Return (x, y) of the center of cell containing provided text 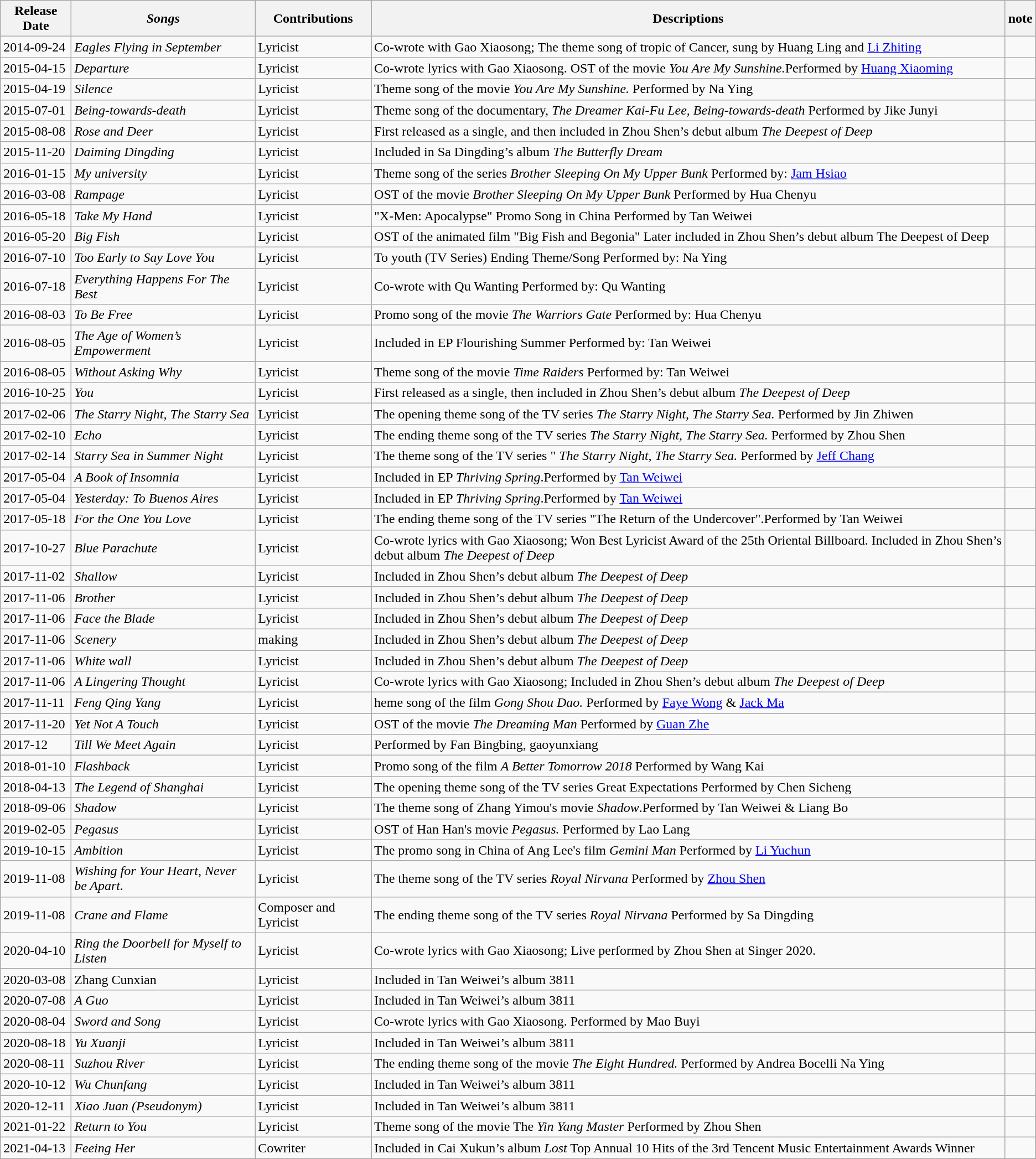
Composer and Lyricist (313, 914)
Return to You (163, 1127)
2020-12-11 (36, 1106)
The theme song of the TV series Royal Nirvana Performed by Zhou Shen (688, 879)
2014-09-24 (36, 47)
Everything Happens For The Best (163, 286)
Feeing Her (163, 1148)
The ending theme song of the TV series "The Return of the Undercover".Performed by Tan Weiwei (688, 519)
2016-10-25 (36, 393)
Performed by Fan Bingbing, gaoyunxiang (688, 745)
2017-02-10 (36, 435)
Eagles Flying in September (163, 47)
2015-07-01 (36, 110)
Promo song of the film A Better Tomorrow 2018 Performed by Wang Kai (688, 766)
Theme song of the documentary, The Dreamer Kai-Fu Lee, Being-towards-death Performed by Jike Junyi (688, 110)
Daiming Dingding (163, 152)
2017-12 (36, 745)
The promo song in China of Ang Lee's film Gemini Man Performed by Li Yuchun (688, 850)
Promo song of the movie The Warriors Gate Performed by: Hua Chenyu (688, 315)
The Starry Night, The Starry Sea (163, 414)
Big Fish (163, 236)
For the One You Love (163, 519)
2021-04-13 (36, 1148)
The theme song of the TV series " The Starry Night, The Starry Sea. Performed by Jeff Chang (688, 456)
2020-07-08 (36, 1000)
Flashback (163, 766)
A Book of Insomnia (163, 477)
Contributions (313, 19)
2020-03-08 (36, 979)
2016-07-18 (36, 286)
Wu Chunfang (163, 1085)
Silence (163, 89)
The ending theme song of the TV series Royal Nirvana Performed by Sa Dingding (688, 914)
2018-04-13 (36, 787)
The ending theme song of the TV series The Starry Night, The Starry Sea. Performed by Zhou Shen (688, 435)
2019-02-05 (36, 829)
2017-02-06 (36, 414)
Rampage (163, 194)
The Legend of Shanghai (163, 787)
Echo (163, 435)
The opening theme song of the TV series Great Expectations Performed by Chen Sicheng (688, 787)
Shadow (163, 808)
Zhang Cunxian (163, 979)
Brother (163, 597)
Yu Xuanji (163, 1042)
Pegasus (163, 829)
The opening theme song of the TV series The Starry Night, The Starry Sea. Performed by Jin Zhiwen (688, 414)
Included in Cai Xukun’s album Lost Top Annual 10 Hits of the 3rd Tencent Music Entertainment Awards Winner (688, 1148)
To Be Free (163, 315)
"X-Men: Apocalypse" Promo Song in China Performed by Tan Weiwei (688, 215)
Crane and Flame (163, 914)
2020-04-10 (36, 951)
Co-wrote lyrics with Gao Xiaosong. OST of the movie You Are My Sunshine.Performed by Huang Xiaoming (688, 68)
Departure (163, 68)
Theme song of the movie You Are My Sunshine. Performed by Na Ying (688, 89)
Scenery (163, 639)
2017-11-20 (36, 724)
Too Early to Say Love You (163, 257)
White wall (163, 660)
First released as a single, and then included in Zhou Shen’s debut album The Deepest of Deep (688, 131)
Being-towards-death (163, 110)
Yesterday: To Buenos Aires (163, 498)
My university (163, 173)
Co-wrote with Qu Wanting Performed by: Qu Wanting (688, 286)
2016-01-15 (36, 173)
OST of Han Han's movie Pegasus. Performed by Lao Lang (688, 829)
Theme song of the movie Time Raiders Performed by: Tan Weiwei (688, 372)
Release Date (36, 19)
Wishing for Your Heart, Never be Apart. (163, 879)
Shallow (163, 576)
2016-05-20 (36, 236)
Take My Hand (163, 215)
A Guo (163, 1000)
Co-wrote lyrics with Gao Xiaosong; Included in Zhou Shen’s debut album The Deepest of Deep (688, 682)
2017-02-14 (36, 456)
2016-03-08 (36, 194)
Till We Meet Again (163, 745)
Yet Not A Touch (163, 724)
Descriptions (688, 19)
2020-10-12 (36, 1085)
2016-05-18 (36, 215)
The Age of Women’s Empowerment (163, 343)
Suzhou River (163, 1064)
2017-11-11 (36, 703)
2015-08-08 (36, 131)
Ring the Doorbell for Myself to Listen (163, 951)
2021-01-22 (36, 1127)
Without Asking Why (163, 372)
note (1021, 19)
2017-05-18 (36, 519)
Cowriter (313, 1148)
Theme song of the movie The Yin Yang Master Performed by Zhou Shen (688, 1127)
making (313, 639)
To youth (TV Series) Ending Theme/Song Performed by: Na Ying (688, 257)
OST of the animated film "Big Fish and Begonia" Later included in Zhou Shen’s debut album The Deepest of Deep (688, 236)
Rose and Deer (163, 131)
Face the Blade (163, 618)
First released as a single, then included in Zhou Shen’s debut album The Deepest of Deep (688, 393)
2020-08-04 (36, 1021)
2017-10-27 (36, 548)
A Lingering Thought (163, 682)
The ending theme song of the movie The Eight Hundred. Performed by Andrea Bocelli Na Ying (688, 1064)
Co-wrote with Gao Xiaosong; The theme song of tropic of Cancer, sung by Huang Ling and Li Zhiting (688, 47)
2015-04-19 (36, 89)
You (163, 393)
2016-07-10 (36, 257)
2020-08-11 (36, 1064)
The theme song of Zhang Yimou's movie Shadow.Performed by Tan Weiwei & Liang Bo (688, 808)
OST of the movie The Dreaming Man Performed by Guan Zhe (688, 724)
Feng Qing Yang (163, 703)
2015-04-15 (36, 68)
2020-08-18 (36, 1042)
Co-wrote lyrics with Gao Xiaosong; Won Best Lyricist Award of the 25th Oriental Billboard. Included in Zhou Shen’s debut album The Deepest of Deep (688, 548)
Ambition (163, 850)
Blue Parachute (163, 548)
2017-11-02 (36, 576)
2019-10-15 (36, 850)
2018-09-06 (36, 808)
2016-08-03 (36, 315)
Songs (163, 19)
Xiao Juan (Pseudonym) (163, 1106)
Starry Sea in Summer Night (163, 456)
2015-11-20 (36, 152)
Co-wrote lyrics with Gao Xiaosong. Performed by Mao Buyi (688, 1021)
Theme song of the series Brother Sleeping On My Upper Bunk Performed by: Jam Hsiao (688, 173)
Sword and Song (163, 1021)
heme song of the film Gong Shou Dao. Performed by Faye Wong & Jack Ma (688, 703)
OST of the movie Brother Sleeping On My Upper Bunk Performed by Hua Chenyu (688, 194)
Included in Sa Dingding’s album The Butterfly Dream (688, 152)
2018-01-10 (36, 766)
Included in EP Flourishing Summer Performed by: Tan Weiwei (688, 343)
Co-wrote lyrics with Gao Xiaosong; Live performed by Zhou Shen at Singer 2020. (688, 951)
